Find where the given text appears and provide that cell's center as [x, y] coordinate. 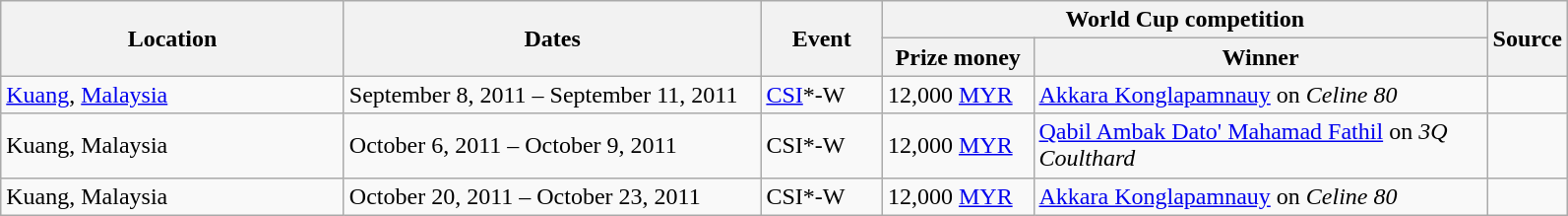
October 20, 2011 – October 23, 2011 [552, 196]
September 8, 2011 – September 11, 2011 [552, 95]
October 6, 2011 – October 9, 2011 [552, 146]
Dates [552, 38]
Winner [1260, 57]
World Cup competition [1185, 20]
Source [1528, 38]
Location [173, 38]
Qabil Ambak Dato' Mahamad Fathil on 3Q Coulthard [1260, 146]
Event [822, 38]
Prize money [958, 57]
